Identify which cell holds the provided text, then report its (X, Y) central coordinate. 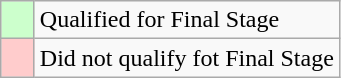
Qualified for Final Stage (186, 20)
Did not qualify fot Final Stage (186, 58)
